Identify which cell holds the provided text, then report its (x, y) central coordinate. 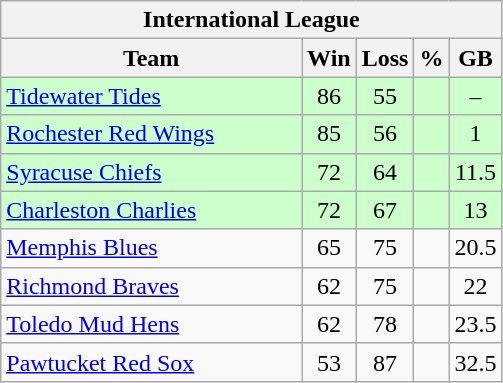
Loss (385, 58)
56 (385, 134)
13 (476, 210)
86 (330, 96)
Win (330, 58)
Team (152, 58)
20.5 (476, 248)
1 (476, 134)
55 (385, 96)
Syracuse Chiefs (152, 172)
Charleston Charlies (152, 210)
87 (385, 362)
85 (330, 134)
22 (476, 286)
% (432, 58)
– (476, 96)
GB (476, 58)
78 (385, 324)
64 (385, 172)
Memphis Blues (152, 248)
Richmond Braves (152, 286)
International League (252, 20)
23.5 (476, 324)
11.5 (476, 172)
65 (330, 248)
53 (330, 362)
Rochester Red Wings (152, 134)
32.5 (476, 362)
Pawtucket Red Sox (152, 362)
Tidewater Tides (152, 96)
Toledo Mud Hens (152, 324)
67 (385, 210)
